Determine the (X, Y) coordinate at the center of the cell enclosing the given text.  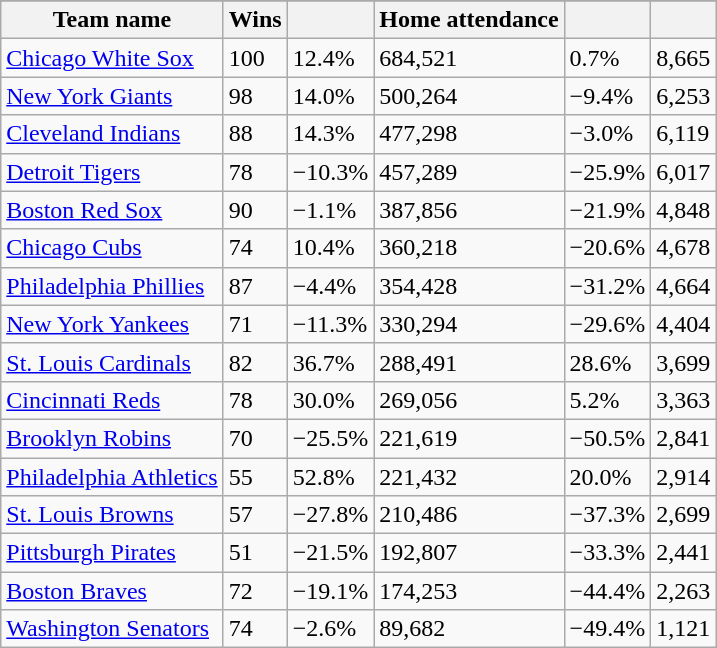
6,253 (684, 96)
14.0% (330, 96)
−19.1% (330, 591)
Philadelphia Athletics (112, 477)
4,678 (684, 248)
55 (255, 477)
72 (255, 591)
90 (255, 210)
Detroit Tigers (112, 172)
Brooklyn Robins (112, 438)
−11.3% (330, 324)
−21.9% (608, 210)
Wins (255, 20)
192,807 (469, 553)
89,682 (469, 629)
−31.2% (608, 286)
4,848 (684, 210)
Boston Braves (112, 591)
288,491 (469, 362)
2,699 (684, 515)
−37.3% (608, 515)
3,363 (684, 400)
Boston Red Sox (112, 210)
Home attendance (469, 20)
Team name (112, 20)
−50.5% (608, 438)
−4.4% (330, 286)
30.0% (330, 400)
2,441 (684, 553)
71 (255, 324)
St. Louis Browns (112, 515)
Pittsburgh Pirates (112, 553)
8,665 (684, 58)
−33.3% (608, 553)
36.7% (330, 362)
−25.9% (608, 172)
Chicago Cubs (112, 248)
457,289 (469, 172)
221,619 (469, 438)
2,263 (684, 591)
−1.1% (330, 210)
−27.8% (330, 515)
−9.4% (608, 96)
88 (255, 134)
−3.0% (608, 134)
221,432 (469, 477)
Washington Senators (112, 629)
1,121 (684, 629)
100 (255, 58)
4,664 (684, 286)
−25.5% (330, 438)
−2.6% (330, 629)
12.4% (330, 58)
Cincinnati Reds (112, 400)
6,119 (684, 134)
354,428 (469, 286)
Cleveland Indians (112, 134)
684,521 (469, 58)
330,294 (469, 324)
−49.4% (608, 629)
St. Louis Cardinals (112, 362)
51 (255, 553)
20.0% (608, 477)
174,253 (469, 591)
210,486 (469, 515)
269,056 (469, 400)
28.6% (608, 362)
82 (255, 362)
98 (255, 96)
−44.4% (608, 591)
87 (255, 286)
52.8% (330, 477)
70 (255, 438)
2,914 (684, 477)
10.4% (330, 248)
Chicago White Sox (112, 58)
−10.3% (330, 172)
3,699 (684, 362)
57 (255, 515)
New York Yankees (112, 324)
5.2% (608, 400)
6,017 (684, 172)
500,264 (469, 96)
4,404 (684, 324)
2,841 (684, 438)
387,856 (469, 210)
−21.5% (330, 553)
477,298 (469, 134)
14.3% (330, 134)
−20.6% (608, 248)
Philadelphia Phillies (112, 286)
−29.6% (608, 324)
0.7% (608, 58)
360,218 (469, 248)
New York Giants (112, 96)
